Search for the cell housing the specified text and yield its (x, y) center coordinate. 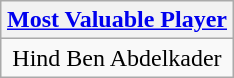
Most Valuable Player (116, 20)
Hind Ben Abdelkader (116, 58)
